Determine the (x, y) coordinate at the center of the cell enclosing the given text.  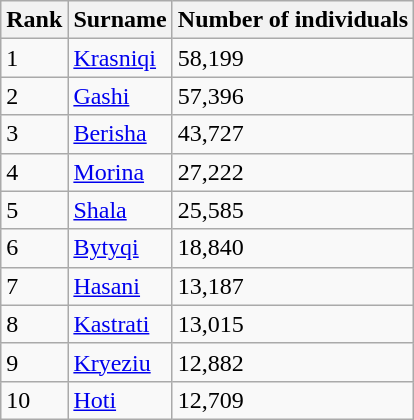
Bytyqi (120, 248)
13,187 (292, 286)
Shala (120, 210)
2 (34, 96)
5 (34, 210)
4 (34, 172)
Surname (120, 20)
57,396 (292, 96)
Number of individuals (292, 20)
Rank (34, 20)
12,882 (292, 362)
Krasniqi (120, 58)
Berisha (120, 134)
27,222 (292, 172)
7 (34, 286)
Hoti (120, 400)
43,727 (292, 134)
10 (34, 400)
18,840 (292, 248)
12,709 (292, 400)
Hasani (120, 286)
Gashi (120, 96)
Kastrati (120, 324)
8 (34, 324)
Kryeziu (120, 362)
9 (34, 362)
1 (34, 58)
58,199 (292, 58)
25,585 (292, 210)
Morina (120, 172)
13,015 (292, 324)
6 (34, 248)
3 (34, 134)
